Find where the given text appears and provide that cell's center as (X, Y) coordinate. 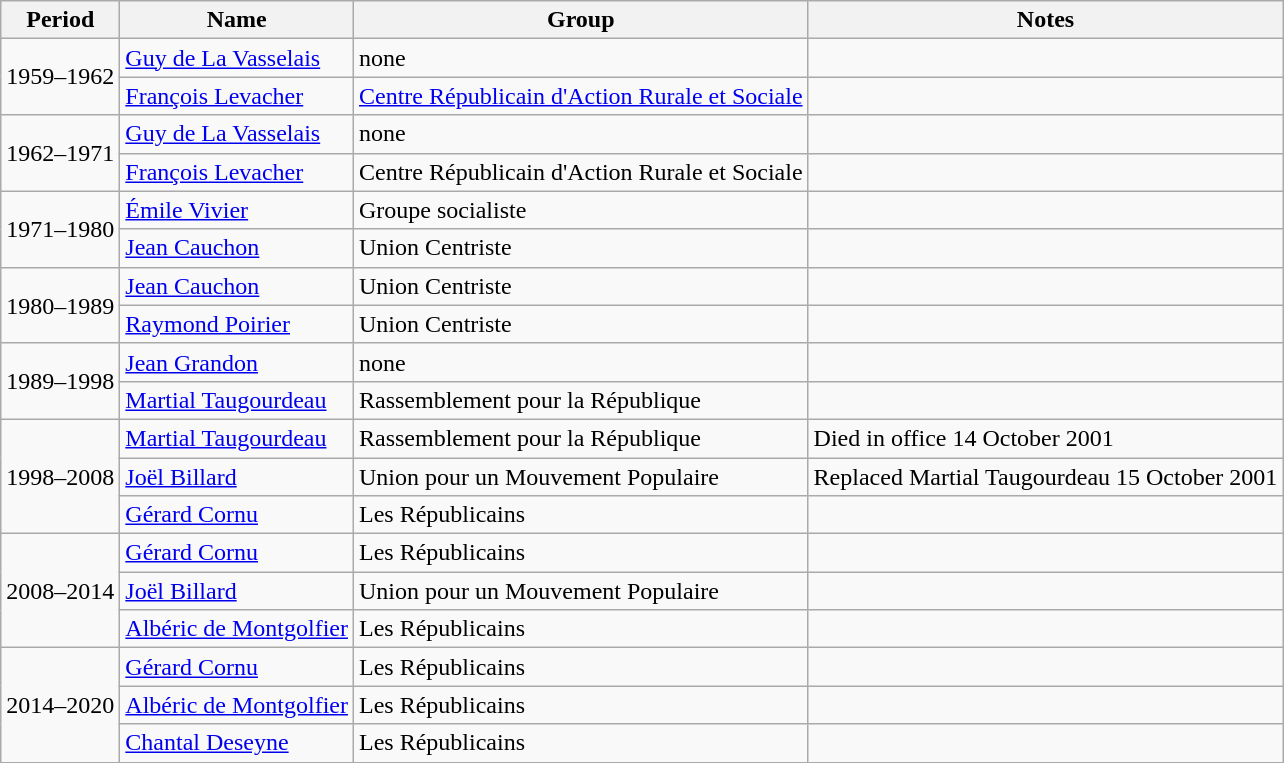
Chantal Deseyne (237, 743)
1959–1962 (60, 77)
Jean Grandon (237, 362)
Group (580, 20)
Émile Vivier (237, 210)
2008–2014 (60, 591)
Notes (1046, 20)
1998–2008 (60, 476)
1962–1971 (60, 153)
Period (60, 20)
2014–2020 (60, 705)
1989–1998 (60, 381)
Raymond Poirier (237, 324)
Died in office 14 October 2001 (1046, 438)
Name (237, 20)
Groupe socialiste (580, 210)
1971–1980 (60, 229)
1980–1989 (60, 305)
Replaced Martial Taugourdeau 15 October 2001 (1046, 477)
